Pinpoint the cell where the given text exists, returning its (x, y) midpoint coordinate. 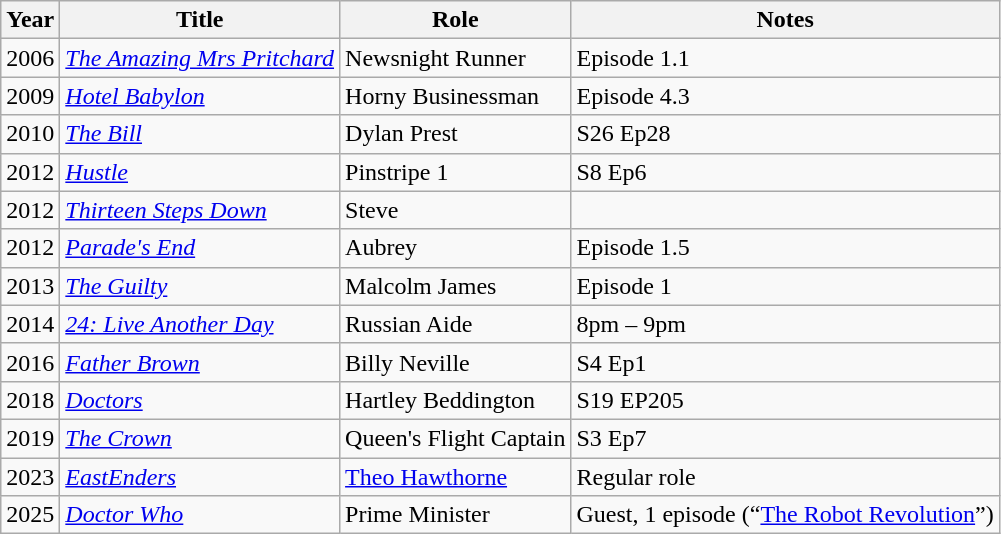
2014 (30, 324)
2019 (30, 438)
S4 Ep1 (785, 362)
24: Live Another Day (200, 324)
Year (30, 20)
Steve (456, 210)
Pinstripe 1 (456, 172)
2006 (30, 58)
EastEnders (200, 477)
Episode 1 (785, 286)
Horny Businessman (456, 96)
2018 (30, 400)
The Bill (200, 134)
S8 Ep6 (785, 172)
The Crown (200, 438)
Episode 1.5 (785, 248)
Regular role (785, 477)
Parade's End (200, 248)
Father Brown (200, 362)
Episode 1.1 (785, 58)
2016 (30, 362)
Malcolm James (456, 286)
2009 (30, 96)
2013 (30, 286)
Prime Minister (456, 515)
Hotel Babylon (200, 96)
S26 Ep28 (785, 134)
The Amazing Mrs Pritchard (200, 58)
Billy Neville (456, 362)
Theo Hawthorne (456, 477)
Episode 4.3 (785, 96)
Hartley Beddington (456, 400)
Title (200, 20)
Aubrey (456, 248)
Notes (785, 20)
Dylan Prest (456, 134)
The Guilty (200, 286)
Doctor Who (200, 515)
2025 (30, 515)
Doctors (200, 400)
S19 EP205 (785, 400)
Russian Aide (456, 324)
2023 (30, 477)
Guest, 1 episode (“The Robot Revolution”) (785, 515)
Thirteen Steps Down (200, 210)
S3 Ep7 (785, 438)
Queen's Flight Captain (456, 438)
Role (456, 20)
Hustle (200, 172)
Newsnight Runner (456, 58)
2010 (30, 134)
8pm – 9pm (785, 324)
